Locate the cell with the specified text and output its [X, Y] center coordinate. 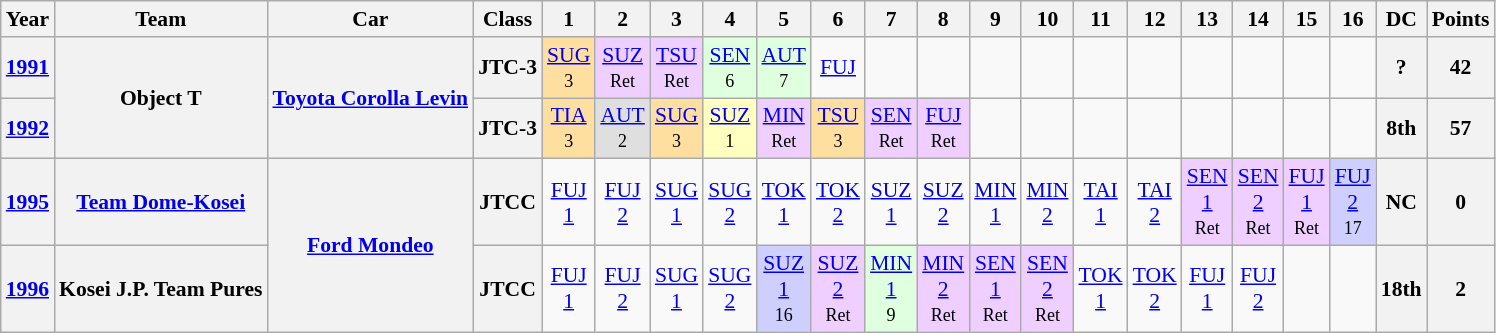
57 [1461, 128]
TAI1 [1100, 202]
10 [1047, 19]
Object T [160, 98]
Team [160, 19]
9 [995, 19]
TAI2 [1155, 202]
11 [1100, 19]
4 [730, 19]
FUJ [838, 68]
5 [783, 19]
Team Dome-Kosei [160, 202]
TSURet [676, 68]
SEN6 [730, 68]
SUZRet [622, 68]
AUT2 [622, 128]
Class [508, 19]
0 [1461, 202]
1991 [28, 68]
12 [1155, 19]
? [1402, 68]
Points [1461, 19]
6 [838, 19]
NC [1402, 202]
SUZ116 [783, 290]
FUJ217 [1353, 202]
MIN19 [891, 290]
TSU3 [838, 128]
1995 [28, 202]
42 [1461, 68]
14 [1258, 19]
1 [568, 19]
Toyota Corolla Levin [370, 98]
Kosei J.P. Team Pures [160, 290]
MIN2Ret [943, 290]
FUJ1Ret [1307, 202]
18th [1402, 290]
DC [1402, 19]
1992 [28, 128]
SUZ2Ret [838, 290]
Year [28, 19]
SUZ2 [943, 202]
FUJRet [943, 128]
SENRet [891, 128]
Ford Mondeo [370, 246]
7 [891, 19]
16 [1353, 19]
MINRet [783, 128]
13 [1208, 19]
MIN1 [995, 202]
8 [943, 19]
15 [1307, 19]
1996 [28, 290]
AUT7 [783, 68]
MIN2 [1047, 202]
8th [1402, 128]
TIA3 [568, 128]
3 [676, 19]
Car [370, 19]
